Identify which cell holds the provided text, then report its [X, Y] central coordinate. 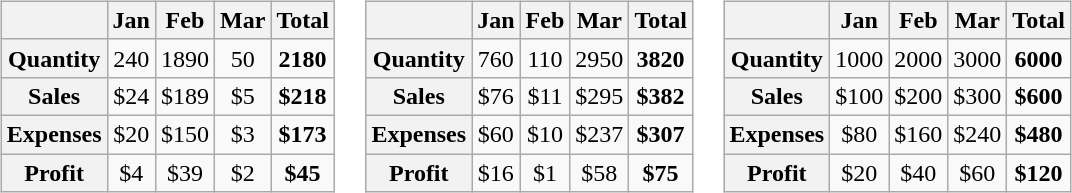
$600 [1039, 96]
$100 [860, 96]
$300 [978, 96]
3000 [978, 58]
$218 [303, 96]
2180 [303, 58]
$58 [600, 173]
$16 [496, 173]
$307 [661, 134]
$382 [661, 96]
$480 [1039, 134]
$76 [496, 96]
$45 [303, 173]
1890 [184, 58]
$173 [303, 134]
$200 [918, 96]
1000 [860, 58]
$295 [600, 96]
$5 [242, 96]
50 [242, 58]
$237 [600, 134]
$3 [242, 134]
$80 [860, 134]
$39 [184, 173]
$189 [184, 96]
$2 [242, 173]
240 [131, 58]
$150 [184, 134]
$120 [1039, 173]
3820 [661, 58]
$75 [661, 173]
$1 [545, 173]
$10 [545, 134]
6000 [1039, 58]
2950 [600, 58]
$11 [545, 96]
$160 [918, 134]
$24 [131, 96]
110 [545, 58]
2000 [918, 58]
$40 [918, 173]
$240 [978, 134]
760 [496, 58]
$4 [131, 173]
